For the text-containing cell, return its midpoint in [X, Y] coordinate format. 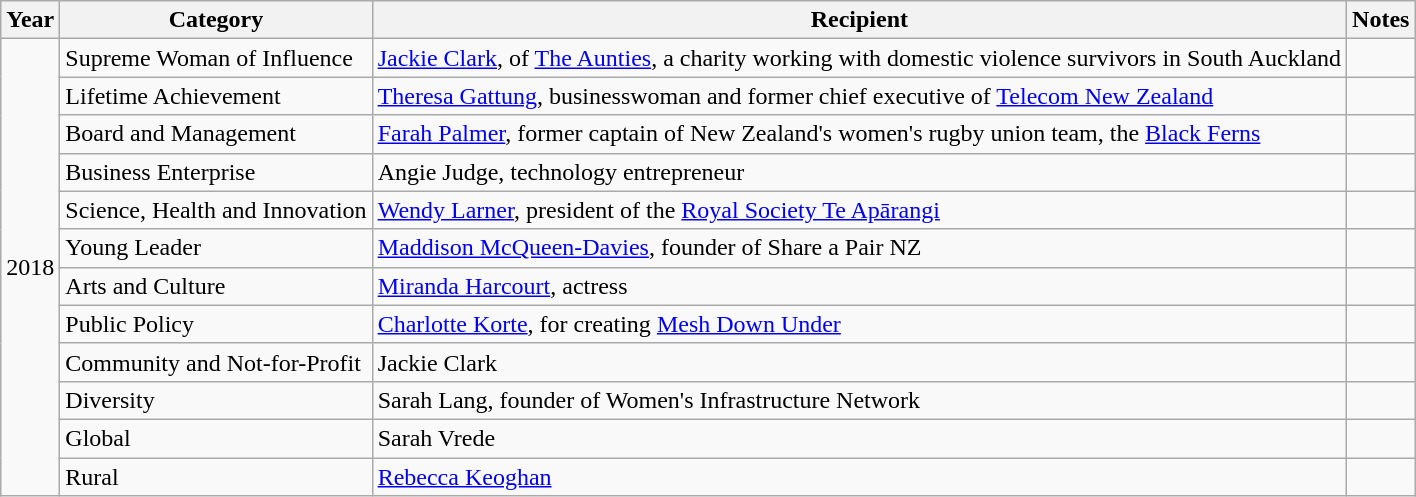
Sarah Vrede [859, 438]
Jackie Clark, of The Aunties, a charity working with domestic violence survivors in South Auckland [859, 58]
Arts and Culture [216, 286]
Sarah Lang, founder of Women's Infrastructure Network [859, 400]
Miranda Harcourt, actress [859, 286]
Charlotte Korte, for creating Mesh Down Under [859, 324]
Recipient [859, 20]
Supreme Woman of Influence [216, 58]
Angie Judge, technology entrepreneur [859, 172]
Public Policy [216, 324]
Wendy Larner, president of the Royal Society Te Apārangi [859, 210]
Young Leader [216, 248]
2018 [30, 268]
Board and Management [216, 134]
Rural [216, 477]
Rebecca Keoghan [859, 477]
Global [216, 438]
Business Enterprise [216, 172]
Category [216, 20]
Lifetime Achievement [216, 96]
Farah Palmer, former captain of New Zealand's women's rugby union team, the Black Ferns [859, 134]
Theresa Gattung, businesswoman and former chief executive of Telecom New Zealand [859, 96]
Jackie Clark [859, 362]
Science, Health and Innovation [216, 210]
Year [30, 20]
Maddison McQueen-Davies, founder of Share a Pair NZ [859, 248]
Notes [1381, 20]
Community and Not-for-Profit [216, 362]
Diversity [216, 400]
